Identify which cell holds the provided text, then report its [x, y] central coordinate. 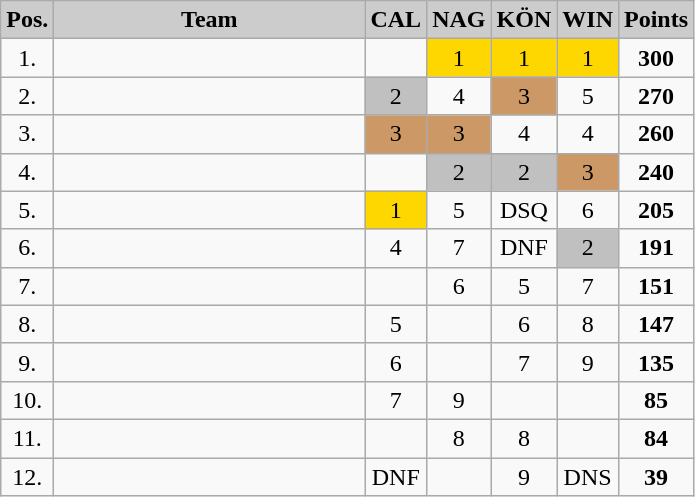
10. [28, 400]
Points [656, 20]
DSQ [524, 210]
7. [28, 286]
147 [656, 324]
Team [210, 20]
1. [28, 58]
191 [656, 248]
84 [656, 438]
12. [28, 477]
3. [28, 134]
39 [656, 477]
135 [656, 362]
205 [656, 210]
5. [28, 210]
85 [656, 400]
11. [28, 438]
9. [28, 362]
240 [656, 172]
4. [28, 172]
NAG [459, 20]
2. [28, 96]
6. [28, 248]
300 [656, 58]
270 [656, 96]
Pos. [28, 20]
151 [656, 286]
WIN [588, 20]
8. [28, 324]
DNS [588, 477]
CAL [396, 20]
260 [656, 134]
KÖN [524, 20]
